Find where the given text appears and provide that cell's center as (X, Y) coordinate. 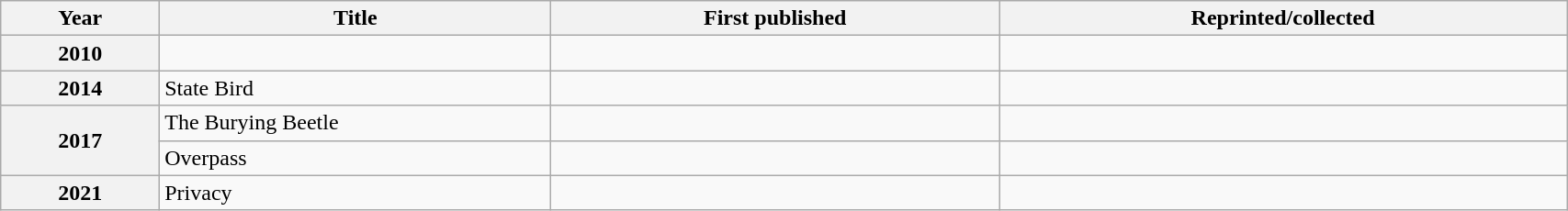
First published (775, 18)
Reprinted/collected (1283, 18)
2021 (81, 193)
2017 (81, 140)
2014 (81, 88)
2010 (81, 53)
State Bird (355, 88)
Title (355, 18)
Overpass (355, 158)
The Burying Beetle (355, 123)
Year (81, 18)
Privacy (355, 193)
